Identify which cell holds the provided text, then report its (x, y) central coordinate. 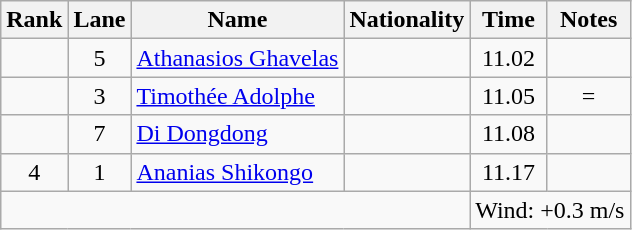
11.08 (509, 134)
Notes (588, 20)
7 (100, 134)
Name (238, 20)
Time (509, 20)
Athanasios Ghavelas (238, 58)
Timothée Adolphe (238, 96)
Lane (100, 20)
11.02 (509, 58)
11.05 (509, 96)
5 (100, 58)
1 (100, 172)
Rank (34, 20)
Di Dongdong (238, 134)
3 (100, 96)
Ananias Shikongo (238, 172)
4 (34, 172)
11.17 (509, 172)
= (588, 96)
Nationality (407, 20)
Wind: +0.3 m/s (550, 210)
